Capture the cell that displays the provided text and extract its (x, y) central coordinate. 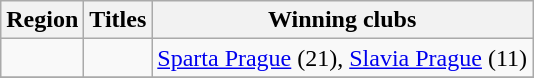
Sparta Prague (21), Slavia Prague (11) (342, 58)
Region (42, 20)
Titles (118, 20)
Winning clubs (342, 20)
